Identify which cell holds the provided text, then report its [X, Y] central coordinate. 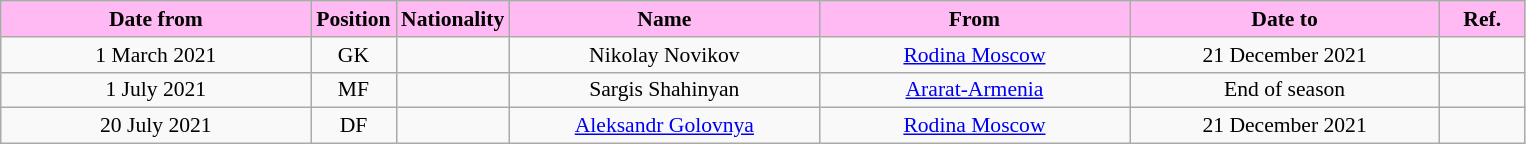
Name [664, 19]
Nationality [452, 19]
Date from [156, 19]
DF [354, 126]
From [974, 19]
GK [354, 55]
1 March 2021 [156, 55]
End of season [1285, 90]
Date to [1285, 19]
Position [354, 19]
Ref. [1482, 19]
Aleksandr Golovnya [664, 126]
MF [354, 90]
Nikolay Novikov [664, 55]
20 July 2021 [156, 126]
Sargis Shahinyan [664, 90]
Ararat-Armenia [974, 90]
1 July 2021 [156, 90]
